Determine the (X, Y) coordinate at the center of the cell enclosing the given text.  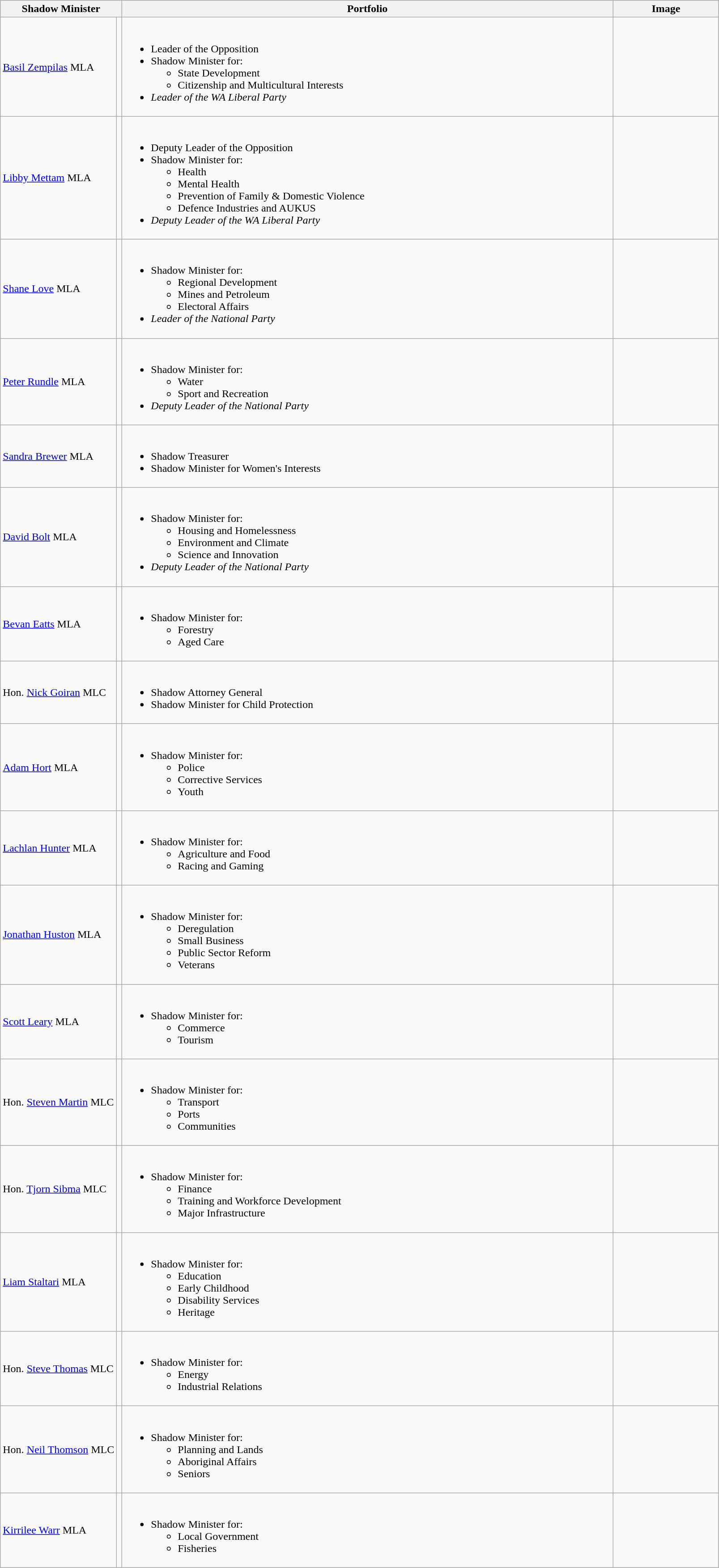
Lachlan Hunter MLA (59, 848)
Shadow Minister for:Regional DevelopmentMines and PetroleumElectoral AffairsLeader of the National Party (368, 289)
Shadow Minister for:Housing and HomelessnessEnvironment and ClimateScience and InnovationDeputy Leader of the National Party (368, 537)
Adam Hort MLA (59, 767)
Shadow Minister for:FinanceTraining and Workforce DevelopmentMajor Infrastructure (368, 1189)
Basil Zempilas MLA (59, 67)
Portfolio (368, 9)
Shadow Minister for:EducationEarly ChildhoodDisability ServicesHeritage (368, 1282)
Libby Mettam MLA (59, 178)
Hon. Steve Thomas MLC (59, 1369)
Scott Leary MLA (59, 1021)
Peter Rundle MLA (59, 381)
Shane Love MLA (59, 289)
Shadow Minister for:ForestryAged Care (368, 623)
Hon. Steven Martin MLC (59, 1102)
Shadow Minister for:DeregulationSmall BusinessPublic Sector ReformVeterans (368, 935)
Sandra Brewer MLA (59, 456)
Kirrilee Warr MLA (59, 1530)
David Bolt MLA (59, 537)
Shadow Minister (61, 9)
Shadow Minister for:WaterSport and RecreationDeputy Leader of the National Party (368, 381)
Shadow Minister for:Planning and LandsAboriginal AffairsSeniors (368, 1449)
Shadow Minister for:CommerceTourism (368, 1021)
Bevan Eatts MLA (59, 623)
Hon. Nick Goiran MLC (59, 692)
Shadow Minister for:TransportPortsCommunities (368, 1102)
Shadow Minister for:EnergyIndustrial Relations (368, 1369)
Shadow Minister for:Agriculture and FoodRacing and Gaming (368, 848)
Leader of the OppositionShadow Minister for:State DevelopmentCitizenship and Multicultural InterestsLeader of the WA Liberal Party (368, 67)
Jonathan Huston MLA (59, 935)
Shadow Attorney GeneralShadow Minister for Child Protection (368, 692)
Liam Staltari MLA (59, 1282)
Shadow Minister for:PoliceCorrective ServicesYouth (368, 767)
Shadow TreasurerShadow Minister for Women's Interests (368, 456)
Hon. Neil Thomson MLC (59, 1449)
Image (666, 9)
Hon. Tjorn Sibma MLC (59, 1189)
Shadow Minister for:Local GovernmentFisheries (368, 1530)
